From the cell containing the given text, extract its center point as (X, Y) coordinate. 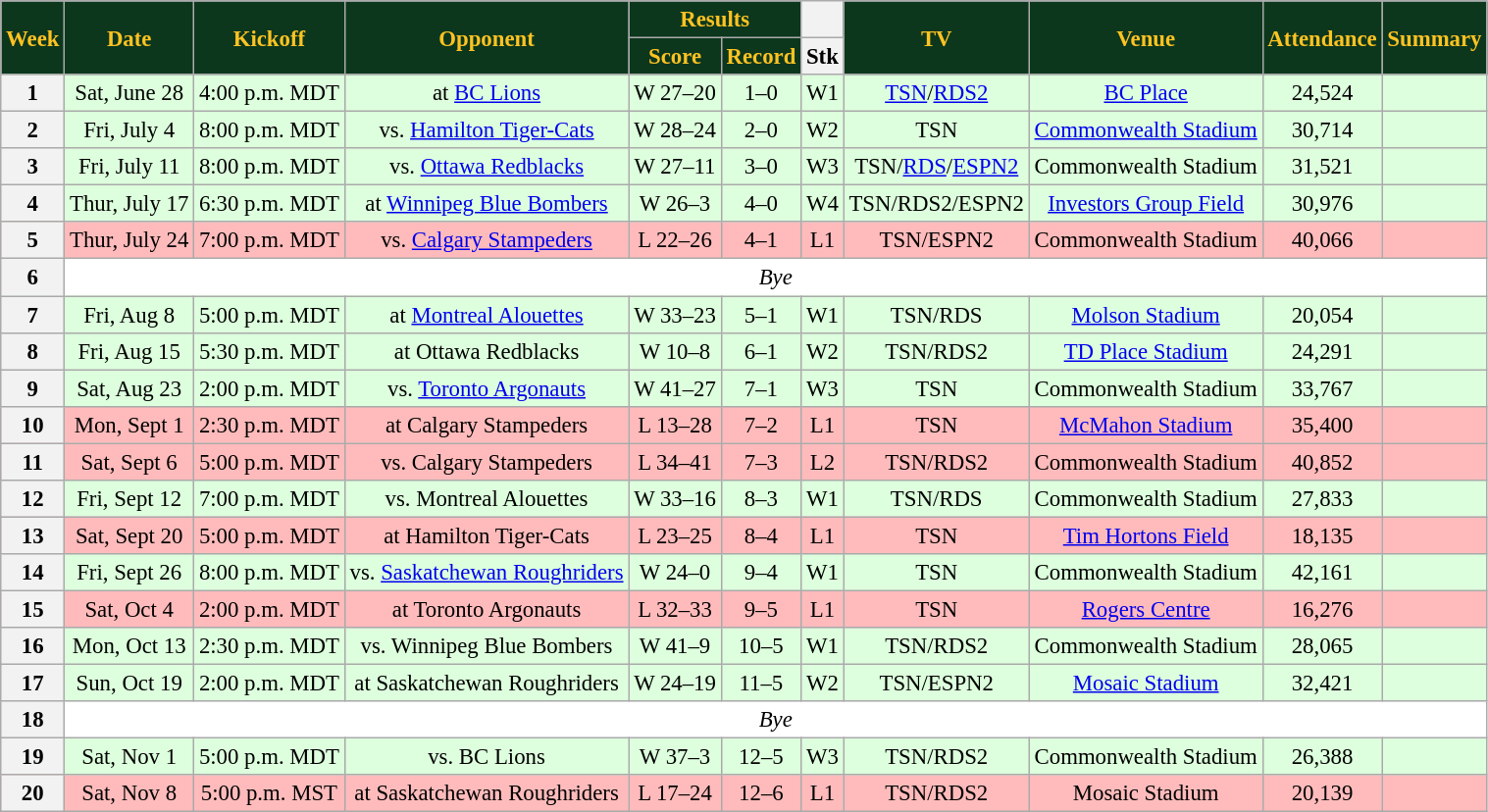
15 (33, 609)
3–0 (761, 167)
11 (33, 462)
at Hamilton Tiger-Cats (487, 535)
vs. Winnipeg Blue Bombers (487, 646)
W 27–20 (675, 93)
Summary (1434, 37)
vs. Hamilton Tiger-Cats (487, 130)
Date (129, 37)
4 (33, 204)
L 17–24 (675, 793)
35,400 (1322, 425)
6 (33, 278)
L 34–41 (675, 462)
16 (33, 646)
BC Place (1146, 93)
30,976 (1322, 204)
12–6 (761, 793)
19 (33, 757)
Fri, Aug 15 (129, 351)
TSN/RDS2/ESPN2 (936, 204)
12 (33, 499)
Opponent (487, 37)
1–0 (761, 93)
Thur, July 24 (129, 240)
7 (33, 315)
5:00 p.m. MST (270, 793)
7–1 (761, 388)
42,161 (1322, 573)
40,066 (1322, 240)
Record (761, 57)
8 (33, 351)
W 37–3 (675, 757)
4–1 (761, 240)
40,852 (1322, 462)
8–3 (761, 499)
13 (33, 535)
Fri, Aug 8 (129, 315)
2 (33, 130)
20,054 (1322, 315)
31,521 (1322, 167)
6–1 (761, 351)
Sat, Oct 4 (129, 609)
6:30 p.m. MDT (270, 204)
Fri, July 11 (129, 167)
W 28–24 (675, 130)
20,139 (1322, 793)
Tim Hortons Field (1146, 535)
TD Place Stadium (1146, 351)
at BC Lions (487, 93)
W 41–9 (675, 646)
27,833 (1322, 499)
Molson Stadium (1146, 315)
9 (33, 388)
24,524 (1322, 93)
5:30 p.m. MDT (270, 351)
12–5 (761, 757)
Sat, Nov 1 (129, 757)
at Ottawa Redblacks (487, 351)
8–4 (761, 535)
Investors Group Field (1146, 204)
Sat, Nov 8 (129, 793)
Fri, July 4 (129, 130)
5 (33, 240)
W 33–16 (675, 499)
TV (936, 37)
W 24–19 (675, 684)
Score (675, 57)
Sat, Sept 20 (129, 535)
Results (715, 20)
4:00 p.m. MDT (270, 93)
7–3 (761, 462)
24,291 (1322, 351)
14 (33, 573)
32,421 (1322, 684)
3 (33, 167)
2–0 (761, 130)
5–1 (761, 315)
10–5 (761, 646)
Venue (1146, 37)
L 13–28 (675, 425)
W 33–23 (675, 315)
4–0 (761, 204)
W 41–27 (675, 388)
7–2 (761, 425)
Stk (823, 57)
9–4 (761, 573)
Kickoff (270, 37)
at Montreal Alouettes (487, 315)
TSN/RDS/ESPN2 (936, 167)
Week (33, 37)
W 26–3 (675, 204)
33,767 (1322, 388)
vs. Saskatchewan Roughriders (487, 573)
Mon, Sept 1 (129, 425)
vs. BC Lions (487, 757)
Sun, Oct 19 (129, 684)
vs. Montreal Alouettes (487, 499)
W 10–8 (675, 351)
Rogers Centre (1146, 609)
Sat, June 28 (129, 93)
Sat, Aug 23 (129, 388)
17 (33, 684)
W 24–0 (675, 573)
Mon, Oct 13 (129, 646)
W4 (823, 204)
Thur, July 17 (129, 204)
16,276 (1322, 609)
10 (33, 425)
L 23–25 (675, 535)
18 (33, 720)
at Calgary Stampeders (487, 425)
W 27–11 (675, 167)
at Toronto Argonauts (487, 609)
Fri, Sept 26 (129, 573)
28,065 (1322, 646)
McMahon Stadium (1146, 425)
Sat, Sept 6 (129, 462)
L 22–26 (675, 240)
26,388 (1322, 757)
30,714 (1322, 130)
11–5 (761, 684)
L2 (823, 462)
Attendance (1322, 37)
at Winnipeg Blue Bombers (487, 204)
20 (33, 793)
vs. Toronto Argonauts (487, 388)
L 32–33 (675, 609)
1 (33, 93)
vs. Ottawa Redblacks (487, 167)
Fri, Sept 12 (129, 499)
18,135 (1322, 535)
9–5 (761, 609)
